Locate the cell with the specified text and output its [x, y] center coordinate. 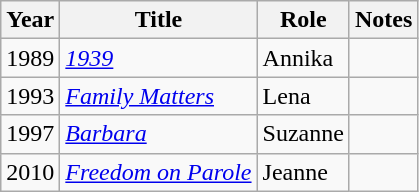
Title [158, 20]
Year [30, 20]
Role [303, 20]
Jeanne [303, 172]
1989 [30, 58]
Suzanne [303, 134]
Notes [383, 20]
Lena [303, 96]
2010 [30, 172]
Freedom on Parole [158, 172]
1997 [30, 134]
Barbara [158, 134]
Annika [303, 58]
Family Matters [158, 96]
1939 [158, 58]
1993 [30, 96]
